Return (x, y) of the center of cell containing provided text 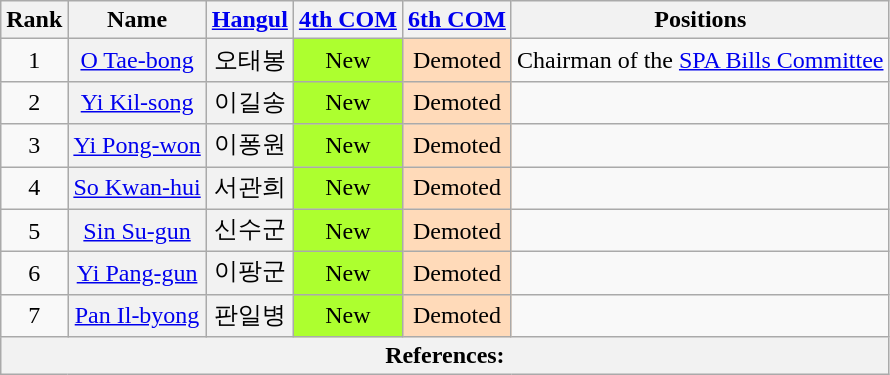
Positions (700, 20)
6 (34, 274)
6th COM (456, 20)
판일병 (250, 316)
4th COM (348, 20)
1 (34, 60)
이길송 (250, 102)
So Kwan-hui (137, 188)
5 (34, 230)
References: (445, 356)
3 (34, 146)
Hangul (250, 20)
Yi Kil-song (137, 102)
이팡군 (250, 274)
Name (137, 20)
4 (34, 188)
Rank (34, 20)
O Tae-bong (137, 60)
2 (34, 102)
오태봉 (250, 60)
서관희 (250, 188)
Sin Su-gun (137, 230)
Chairman of the SPA Bills Committee (700, 60)
이퐁원 (250, 146)
Yi Pong-won (137, 146)
7 (34, 316)
신수군 (250, 230)
Yi Pang-gun (137, 274)
Pan Il-byong (137, 316)
